Identify which cell holds the provided text, then report its [x, y] central coordinate. 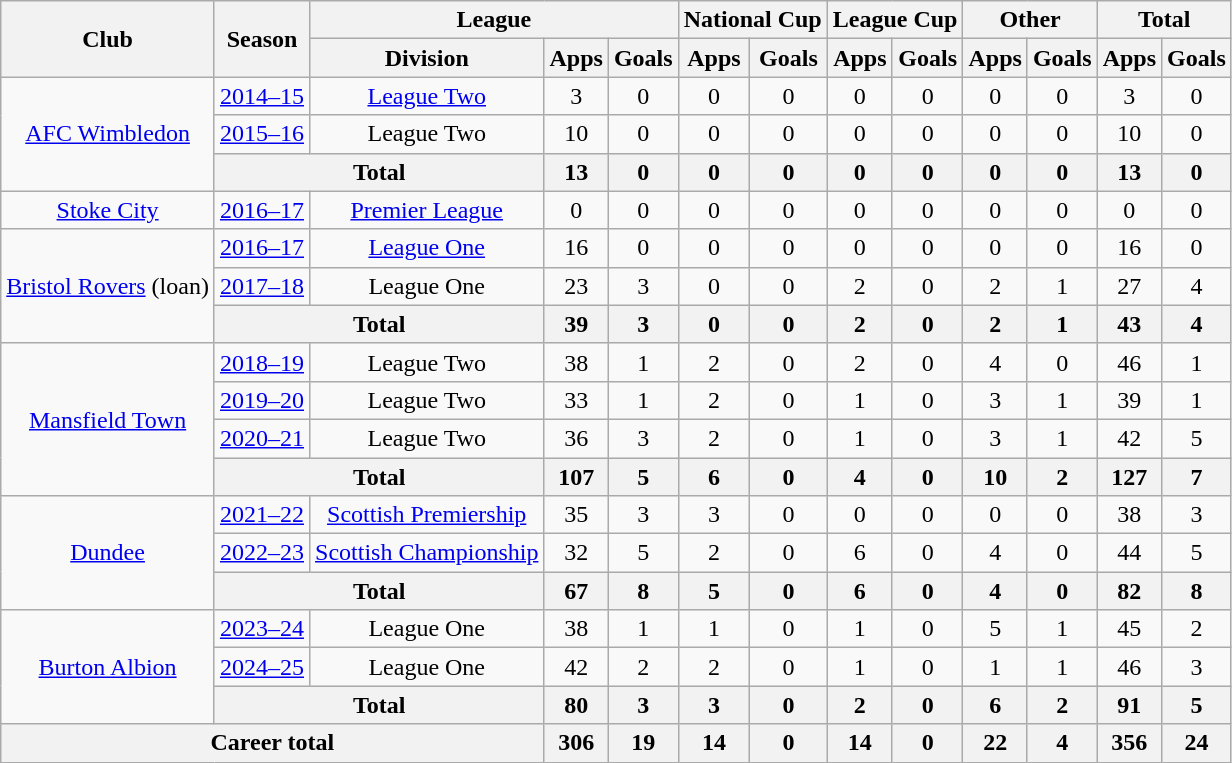
45 [1129, 629]
2024–25 [262, 667]
7 [1197, 477]
Division [427, 58]
National Cup [752, 20]
Burton Albion [108, 667]
Scottish Premiership [427, 515]
35 [576, 515]
Bristol Rovers (loan) [108, 286]
36 [576, 438]
91 [1129, 705]
Season [262, 39]
2014–15 [262, 96]
2018–19 [262, 362]
306 [576, 743]
2022–23 [262, 553]
League [494, 20]
Premier League [427, 210]
127 [1129, 477]
Career total [272, 743]
AFC Wimbledon [108, 134]
19 [643, 743]
23 [576, 286]
2020–21 [262, 438]
2021–22 [262, 515]
44 [1129, 553]
2015–16 [262, 134]
Stoke City [108, 210]
33 [576, 400]
Scottish Championship [427, 553]
82 [1129, 591]
107 [576, 477]
Other [1030, 20]
80 [576, 705]
Club [108, 39]
22 [995, 743]
2023–24 [262, 629]
League Cup [895, 20]
67 [576, 591]
2017–18 [262, 286]
43 [1129, 324]
27 [1129, 286]
Dundee [108, 553]
356 [1129, 743]
24 [1197, 743]
Mansfield Town [108, 419]
32 [576, 553]
2019–20 [262, 400]
